From the cell containing the given text, extract its center point as [X, Y] coordinate. 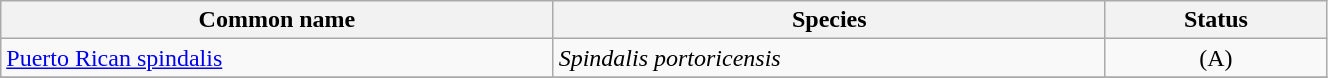
Spindalis portoricensis [829, 58]
Species [829, 20]
Common name [277, 20]
Status [1216, 20]
(A) [1216, 58]
Puerto Rican spindalis [277, 58]
